Capture the cell that displays the provided text and extract its (X, Y) central coordinate. 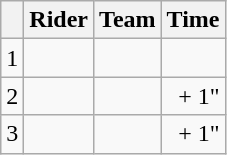
3 (12, 134)
Team (128, 20)
1 (12, 58)
2 (12, 96)
Time (193, 20)
Rider (59, 20)
